Extract the [x, y] coordinate from the center of the cell holding the provided text.  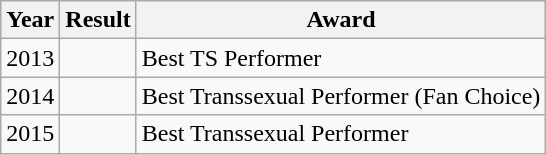
Year [30, 20]
Award [341, 20]
2014 [30, 96]
Best Transsexual Performer (Fan Choice) [341, 96]
2013 [30, 58]
Result [98, 20]
Best TS Performer [341, 58]
Best Transsexual Performer [341, 134]
2015 [30, 134]
